Scan for the cell matching the given text and deliver its [X, Y] coordinate at center. 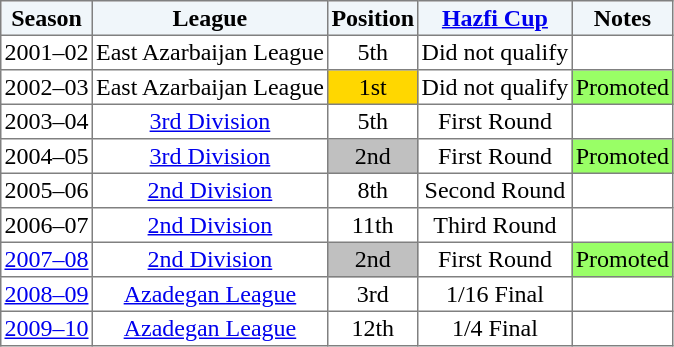
1st [373, 87]
2006–07 [47, 225]
3rd [373, 294]
11th [373, 225]
2001–02 [47, 52]
2003–04 [47, 121]
Third Round [495, 225]
8th [373, 190]
League [210, 18]
1/16 Final [495, 294]
Notes [622, 18]
Season [47, 18]
2005–06 [47, 190]
2004–05 [47, 156]
1/4 Final [495, 328]
Second Round [495, 190]
12th [373, 328]
Hazfi Cup [495, 18]
2008–09 [47, 294]
2002–03 [47, 87]
2007–08 [47, 259]
2009–10 [47, 328]
Position [373, 18]
